Provide the (X, Y) coordinate of the cell's center where the given text is located.  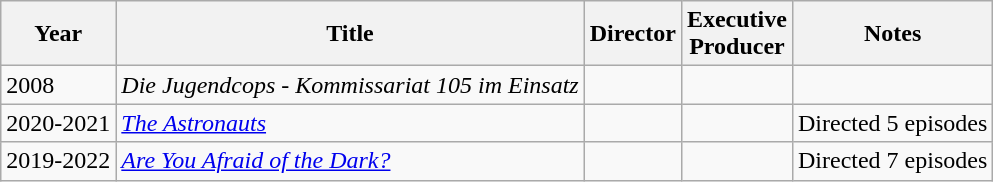
Directed 5 episodes (892, 123)
Directed 7 episodes (892, 161)
2008 (58, 85)
ExecutiveProducer (736, 34)
2019-2022 (58, 161)
Director (632, 34)
2020-2021 (58, 123)
Year (58, 34)
Are You Afraid of the Dark? (350, 161)
Notes (892, 34)
Title (350, 34)
The Astronauts (350, 123)
Die Jugendcops - Kommissariat 105 im Einsatz (350, 85)
